Output the (X, Y) coordinate of the center of the cell containing the given text.  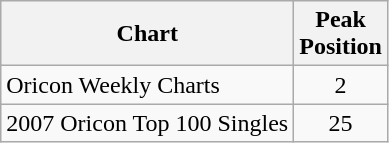
Chart (148, 34)
PeakPosition (341, 34)
25 (341, 123)
2007 Oricon Top 100 Singles (148, 123)
2 (341, 85)
Oricon Weekly Charts (148, 85)
